Detect which cell encompasses the target text, then output its (x, y) center coordinate. 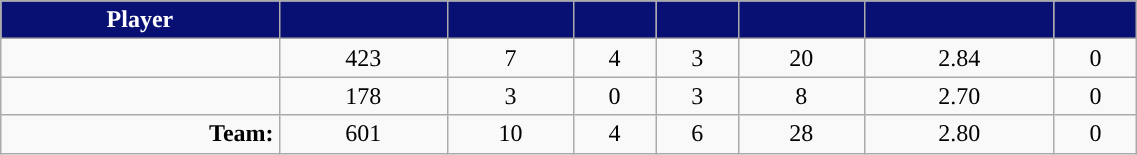
2.80 (959, 134)
7 (511, 58)
20 (801, 58)
2.70 (959, 96)
8 (801, 96)
10 (511, 134)
601 (364, 134)
6 (698, 134)
178 (364, 96)
Team: (140, 134)
28 (801, 134)
2.84 (959, 58)
Player (140, 20)
423 (364, 58)
